For the text-containing cell, return its midpoint in (x, y) coordinate format. 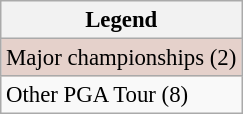
Major championships (2) (122, 58)
Other PGA Tour (8) (122, 95)
Legend (122, 20)
